Find where the given text appears and provide that cell's center as (x, y) coordinate. 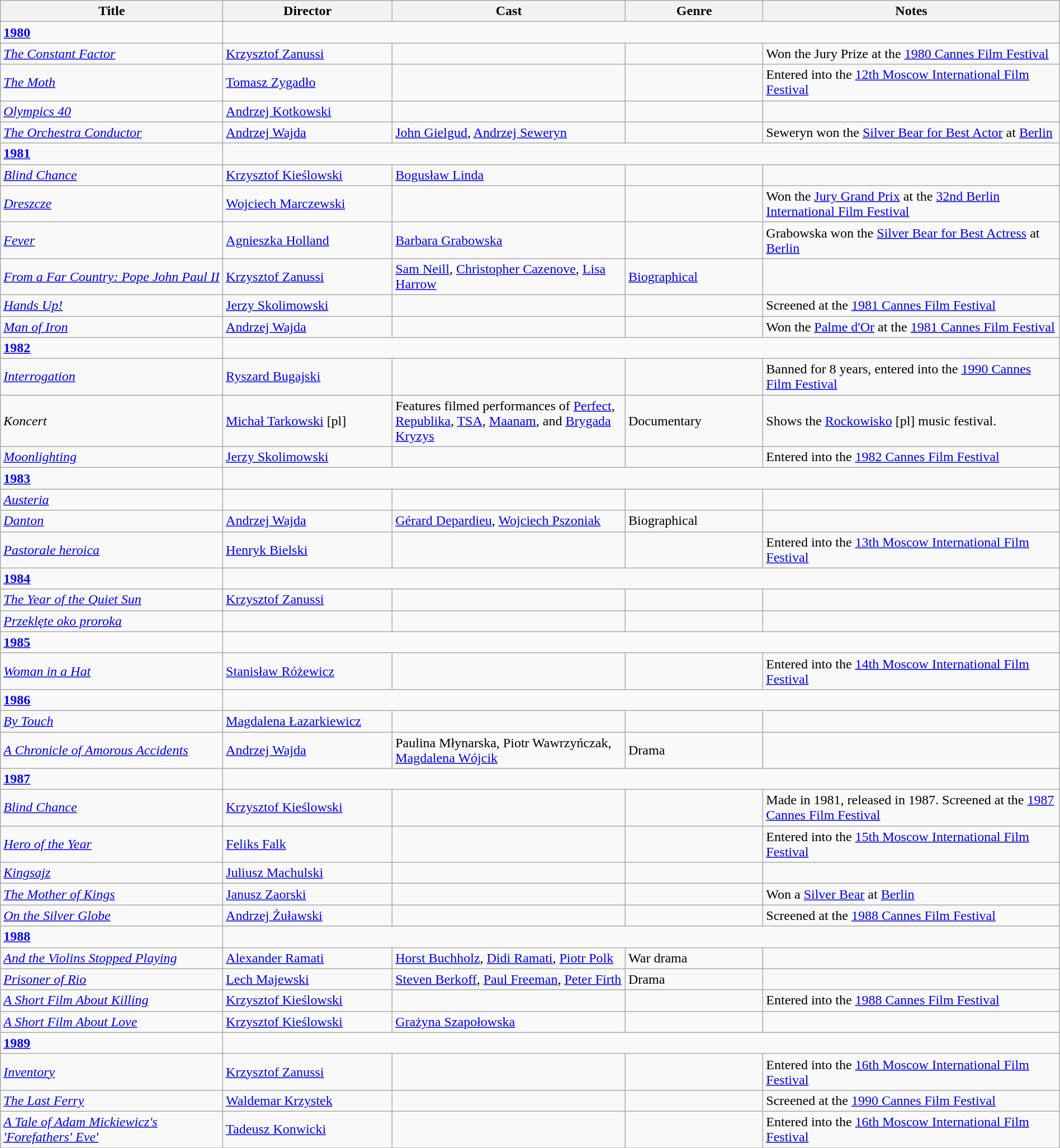
Inventory (112, 1072)
A Short Film About Killing (112, 1000)
The Moth (112, 83)
Barbara Grabowska (509, 240)
The Constant Factor (112, 54)
Henryk Bielski (307, 550)
Waldemar Krzystek (307, 1100)
Interrogation (112, 377)
Stanisław Różewicz (307, 671)
Andrzej Kotkowski (307, 111)
Magdalena Łazarkiewicz (307, 721)
Director (307, 11)
Made in 1981, released in 1987. Screened at the 1987 Cannes Film Festival (911, 808)
And the Violins Stopped Playing (112, 958)
1981 (112, 154)
Title (112, 11)
Moonlighting (112, 457)
On the Silver Globe (112, 915)
Won a Silver Bear at Berlin (911, 894)
War drama (694, 958)
Grażyna Szapołowska (509, 1022)
Hero of the Year (112, 844)
Notes (911, 11)
A Short Film About Love (112, 1022)
Hands Up! (112, 305)
Documentary (694, 421)
Entered into the 1988 Cannes Film Festival (911, 1000)
Features filmed performances of Perfect, Republika, TSA, Maanam, and Brygada Kryzys (509, 421)
By Touch (112, 721)
Cast (509, 11)
Olympics 40 (112, 111)
Man of Iron (112, 327)
Grabowska won the Silver Bear for Best Actress at Berlin (911, 240)
1984 (112, 578)
The Mother of Kings (112, 894)
Andrzej Żuławski (307, 915)
Shows the Rockowisko [pl] music festival. (911, 421)
Pastorale heroica (112, 550)
Banned for 8 years, entered into the 1990 Cannes Film Festival (911, 377)
Entered into the 13th Moscow International Film Festival (911, 550)
Juliusz Machulski (307, 873)
1988 (112, 937)
Dreszcze (112, 203)
1986 (112, 700)
The Last Ferry (112, 1100)
Fever (112, 240)
Agnieszka Holland (307, 240)
Ryszard Bugajski (307, 377)
Screened at the 1990 Cannes Film Festival (911, 1100)
Lech Majewski (307, 979)
A Tale of Adam Mickiewicz's 'Forefathers' Eve' (112, 1129)
A Chronicle of Amorous Accidents (112, 750)
Przeklęte oko proroka (112, 621)
Gérard Depardieu, Wojciech Pszoniak (509, 521)
1989 (112, 1043)
Entered into the 15th Moscow International Film Festival (911, 844)
Kingsajz (112, 873)
Sam Neill, Christopher Cazenove, Lisa Harrow (509, 276)
1980 (112, 32)
Screened at the 1988 Cannes Film Festival (911, 915)
Danton (112, 521)
Won the Jury Prize at the 1980 Cannes Film Festival (911, 54)
Tadeusz Konwicki (307, 1129)
Janusz Zaorski (307, 894)
Steven Berkoff, Paul Freeman, Peter Firth (509, 979)
Horst Buchholz, Didi Ramati, Piotr Polk (509, 958)
Michał Tarkowski [pl] (307, 421)
Koncert (112, 421)
The Year of the Quiet Sun (112, 600)
Wojciech Marczewski (307, 203)
Entered into the 12th Moscow International Film Festival (911, 83)
The Orchestra Conductor (112, 132)
1983 (112, 478)
1985 (112, 642)
Screened at the 1981 Cannes Film Festival (911, 305)
Won the Jury Grand Prix at the 32nd Berlin International Film Festival (911, 203)
Bogusław Linda (509, 175)
Tomasz Zygadło (307, 83)
Entered into the 14th Moscow International Film Festival (911, 671)
Paulina Młynarska, Piotr Wawrzyńczak, Magdalena Wójcik (509, 750)
1982 (112, 348)
Genre (694, 11)
John Gielgud, Andrzej Seweryn (509, 132)
Seweryn won the Silver Bear for Best Actor at Berlin (911, 132)
Alexander Ramati (307, 958)
Won the Palme d'Or at the 1981 Cannes Film Festival (911, 327)
1987 (112, 779)
From a Far Country: Pope John Paul II (112, 276)
Woman in a Hat (112, 671)
Entered into the 1982 Cannes Film Festival (911, 457)
Feliks Falk (307, 844)
Prisoner of Rio (112, 979)
Austeria (112, 500)
